Pinpoint the cell where the given text exists, returning its [x, y] midpoint coordinate. 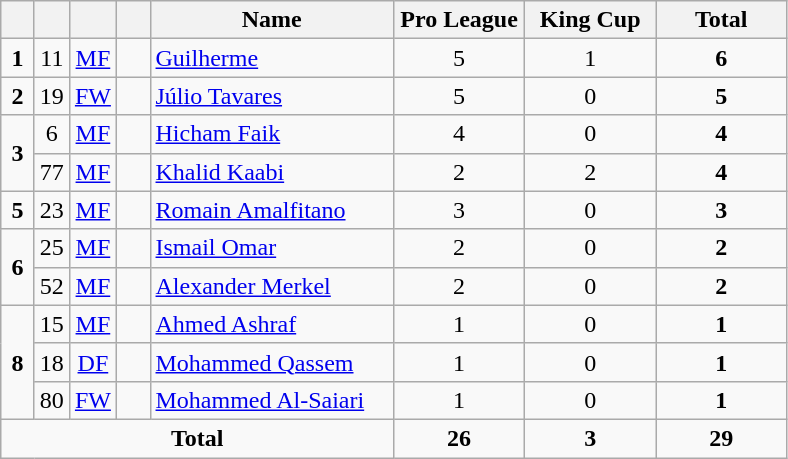
8 [18, 362]
Ismail Omar [272, 248]
15 [52, 324]
Khalid Kaabi [272, 172]
80 [52, 400]
29 [722, 438]
Ahmed Ashraf [272, 324]
Romain Amalfitano [272, 210]
Guilherme [272, 58]
11 [52, 58]
26 [460, 438]
23 [52, 210]
19 [52, 96]
Júlio Tavares [272, 96]
18 [52, 362]
King Cup [590, 20]
25 [52, 248]
52 [52, 286]
Mohammed Al-Saiari [272, 400]
Pro League [460, 20]
Name [272, 20]
Mohammed Qassem [272, 362]
DF [92, 362]
77 [52, 172]
Hicham Faik [272, 134]
Alexander Merkel [272, 286]
